Locate the cell with the specified text and output its (X, Y) center coordinate. 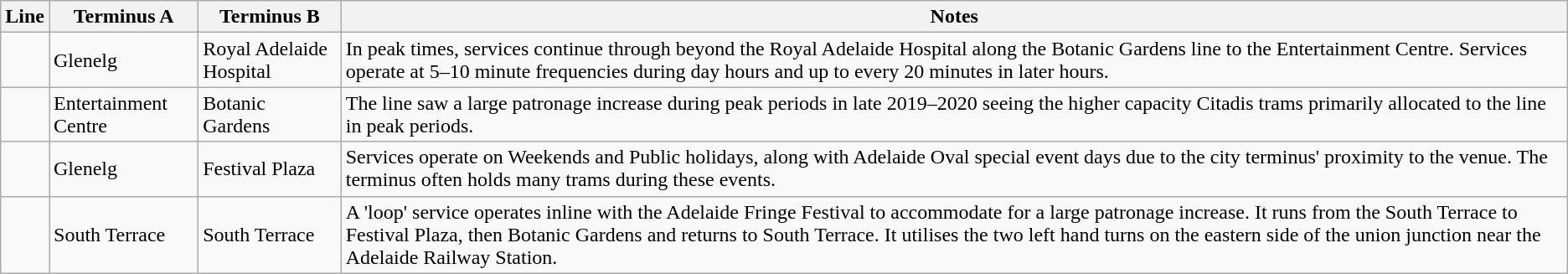
Notes (954, 17)
Terminus B (270, 17)
Festival Plaza (270, 169)
Terminus A (123, 17)
Botanic Gardens (270, 114)
Entertainment Centre (123, 114)
Royal Adelaide Hospital (270, 60)
Line (25, 17)
